Provide the [X, Y] coordinate of the cell's center where the given text is located.  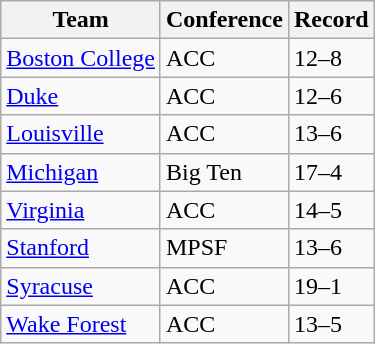
Duke [81, 96]
Louisville [81, 134]
19–1 [331, 286]
Michigan [81, 172]
Wake Forest [81, 324]
17–4 [331, 172]
Team [81, 20]
12–8 [331, 58]
Stanford [81, 248]
MPSF [224, 248]
Conference [224, 20]
Boston College [81, 58]
Virginia [81, 210]
13–5 [331, 324]
Big Ten [224, 172]
14–5 [331, 210]
12–6 [331, 96]
Record [331, 20]
Syracuse [81, 286]
